Search for the cell housing the specified text and yield its (X, Y) center coordinate. 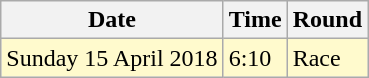
Sunday 15 April 2018 (112, 58)
Race (327, 58)
Date (112, 20)
Round (327, 20)
Time (255, 20)
6:10 (255, 58)
